Extract the [x, y] coordinate from the center of the cell holding the provided text.  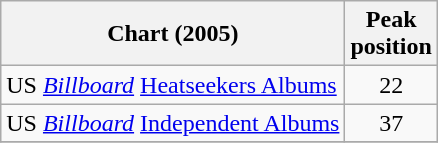
37 [391, 123]
Chart (2005) [173, 34]
US Billboard Heatseekers Albums [173, 85]
22 [391, 85]
US Billboard Independent Albums [173, 123]
Peakposition [391, 34]
